From the cell containing the given text, extract its center point as (X, Y) coordinate. 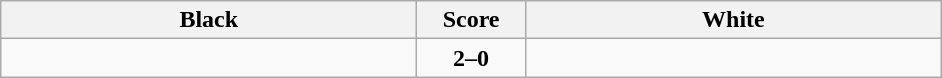
2–0 (472, 58)
Score (472, 20)
White (733, 20)
Black (209, 20)
